Return (x, y) of the center of cell containing provided text 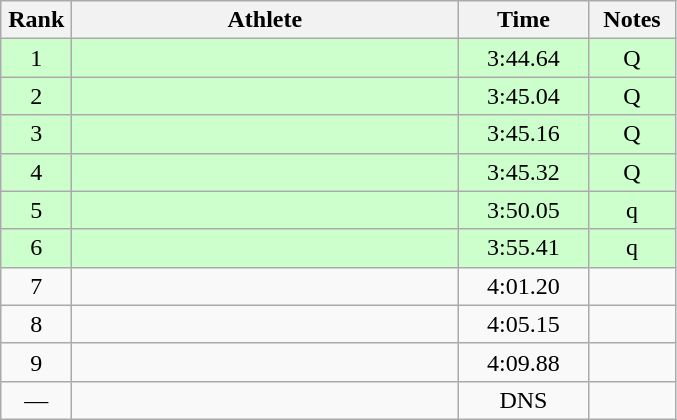
3:55.41 (524, 248)
4 (36, 172)
Time (524, 20)
4:05.15 (524, 324)
Athlete (265, 20)
2 (36, 96)
1 (36, 58)
— (36, 400)
3:50.05 (524, 210)
4:01.20 (524, 286)
6 (36, 248)
3:45.04 (524, 96)
4:09.88 (524, 362)
3 (36, 134)
Rank (36, 20)
3:45.16 (524, 134)
7 (36, 286)
5 (36, 210)
Notes (632, 20)
DNS (524, 400)
3:45.32 (524, 172)
9 (36, 362)
8 (36, 324)
3:44.64 (524, 58)
